Identify which cell holds the provided text, then report its [X, Y] central coordinate. 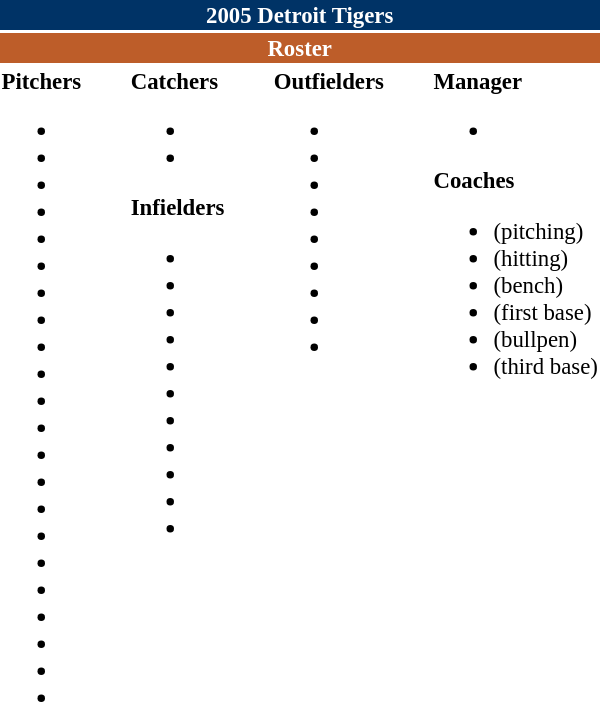
2005 Detroit Tigers [300, 15]
Roster [300, 48]
